Capture the cell that displays the provided text and extract its (x, y) central coordinate. 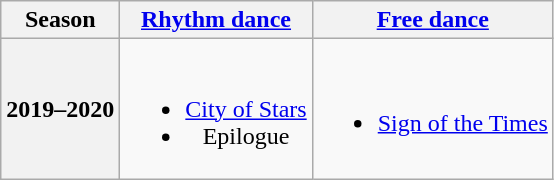
City of Stars Epilogue (216, 109)
2019–2020 (60, 109)
Rhythm dance (216, 20)
Sign of the Times (432, 109)
Season (60, 20)
Free dance (432, 20)
